Determine the [x, y] coordinate at the center of the cell enclosing the given text.  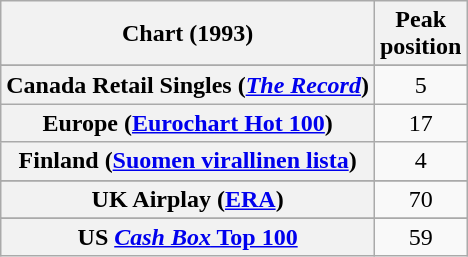
59 [420, 237]
4 [420, 161]
5 [420, 85]
Chart (1993) [188, 34]
Europe (Eurochart Hot 100) [188, 123]
UK Airplay (ERA) [188, 199]
Peak position [420, 34]
Finland (Suomen virallinen lista) [188, 161]
70 [420, 199]
US Cash Box Top 100 [188, 237]
Canada Retail Singles (The Record) [188, 85]
17 [420, 123]
